Locate the cell with the specified text and output its [x, y] center coordinate. 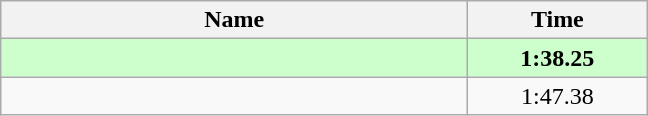
1:38.25 [558, 58]
1:47.38 [558, 96]
Time [558, 20]
Name [234, 20]
